Provide the [X, Y] coordinate of the cell's center where the given text is located.  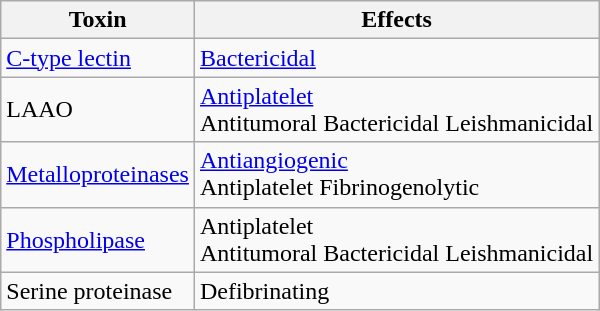
Defibrinating [396, 291]
Bactericidal [396, 58]
Serine proteinase [98, 291]
LAAO [98, 110]
AntiangiogenicAntiplatelet Fibrinogenolytic [396, 174]
C-type lectin [98, 58]
Metalloproteinases [98, 174]
Phospholipase [98, 240]
Toxin [98, 20]
Effects [396, 20]
